Capture the cell that displays the provided text and extract its [x, y] central coordinate. 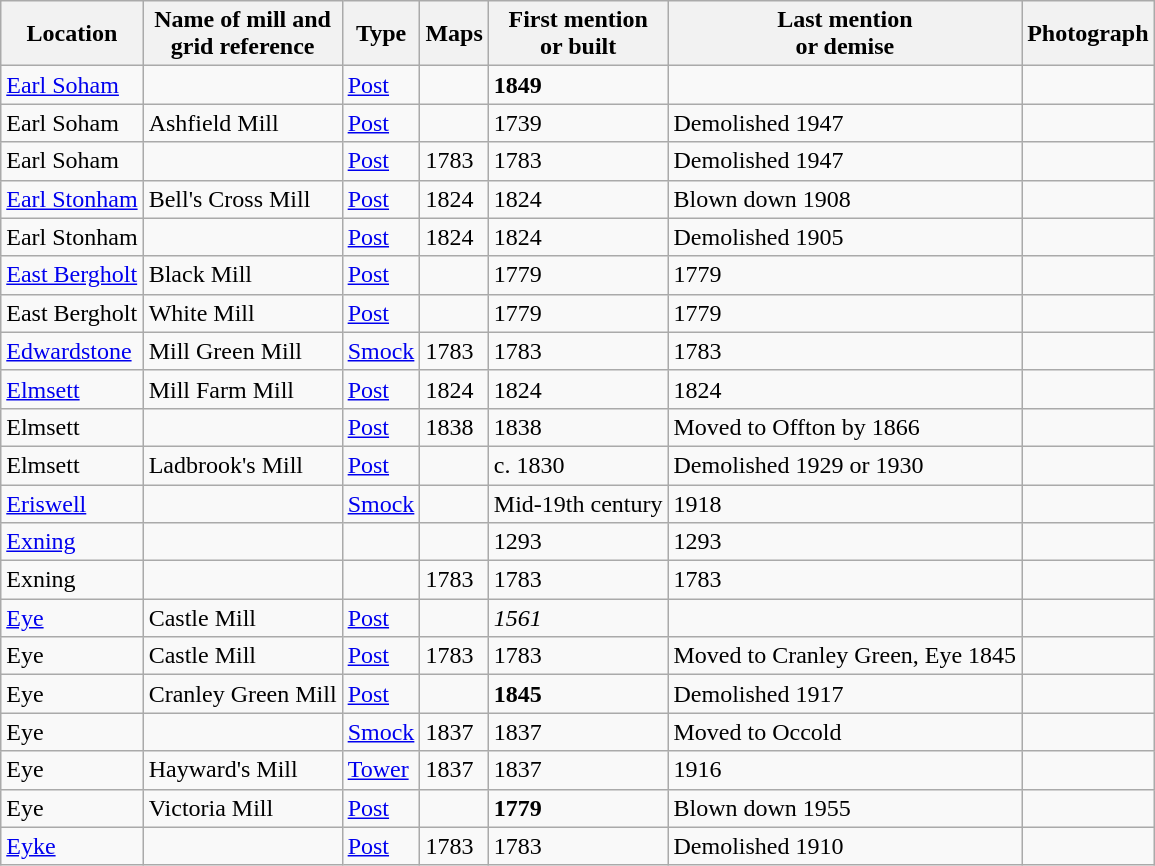
Eyke [72, 846]
White Mill [242, 313]
1739 [578, 123]
c. 1830 [578, 465]
Moved to Occold [845, 732]
Demolished 1929 or 1930 [845, 465]
Moved to Offton by 1866 [845, 427]
Photograph [1088, 34]
1561 [578, 618]
Mill Green Mill [242, 351]
Name of mill andgrid reference [242, 34]
Hayward's Mill [242, 770]
1916 [845, 770]
Demolished 1917 [845, 694]
Type [381, 34]
Victoria Mill [242, 808]
Edwardstone [72, 351]
Mid-19th century [578, 503]
Location [72, 34]
Cranley Green Mill [242, 694]
First mentionor built [578, 34]
1849 [578, 85]
Blown down 1955 [845, 808]
Last mention or demise [845, 34]
Moved to Cranley Green, Eye 1845 [845, 656]
Black Mill [242, 275]
Demolished 1905 [845, 237]
1918 [845, 503]
Blown down 1908 [845, 199]
Ashfield Mill [242, 123]
1845 [578, 694]
Eriswell [72, 503]
Bell's Cross Mill [242, 199]
Demolished 1910 [845, 846]
Mill Farm Mill [242, 389]
Tower [381, 770]
Ladbrook's Mill [242, 465]
Maps [454, 34]
